Locate the cell with the specified text and output its (x, y) center coordinate. 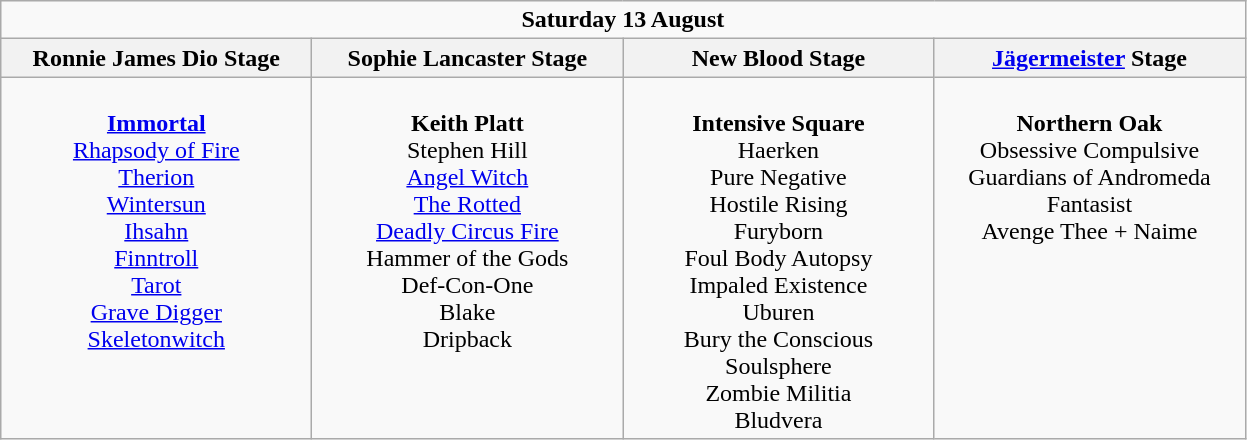
Ronnie James Dio Stage (156, 58)
Keith Platt Stephen Hill Angel Witch The Rotted Deadly Circus Fire Hammer of the Gods Def-Con-One Blake Dripback (468, 258)
Sophie Lancaster Stage (468, 58)
Saturday 13 August (623, 20)
Jägermeister Stage (1090, 58)
Northern Oak Obsessive Compulsive Guardians of Andromeda Fantasist Avenge Thee + Naime (1090, 258)
New Blood Stage (778, 58)
Immortal Rhapsody of Fire Therion Wintersun Ihsahn Finntroll Tarot Grave Digger Skeletonwitch (156, 258)
